For the text-containing cell, return its midpoint in [X, Y] coordinate format. 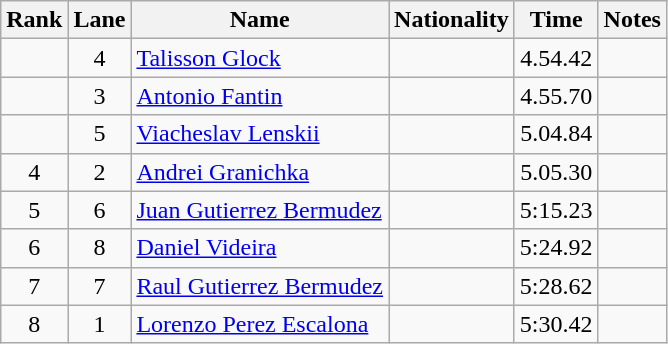
Rank [34, 20]
5:28.62 [556, 286]
1 [100, 324]
Juan Gutierrez Bermudez [260, 210]
4.54.42 [556, 58]
Viacheslav Lenskii [260, 134]
Daniel Videira [260, 248]
Name [260, 20]
Lane [100, 20]
5.05.30 [556, 172]
5.04.84 [556, 134]
5:30.42 [556, 324]
4.55.70 [556, 96]
Notes [632, 20]
Talisson Glock [260, 58]
2 [100, 172]
Antonio Fantin [260, 96]
Lorenzo Perez Escalona [260, 324]
5:24.92 [556, 248]
Raul Gutierrez Bermudez [260, 286]
5:15.23 [556, 210]
Andrei Granichka [260, 172]
Time [556, 20]
Nationality [452, 20]
3 [100, 96]
